Find where the given text appears and provide that cell's center as (x, y) coordinate. 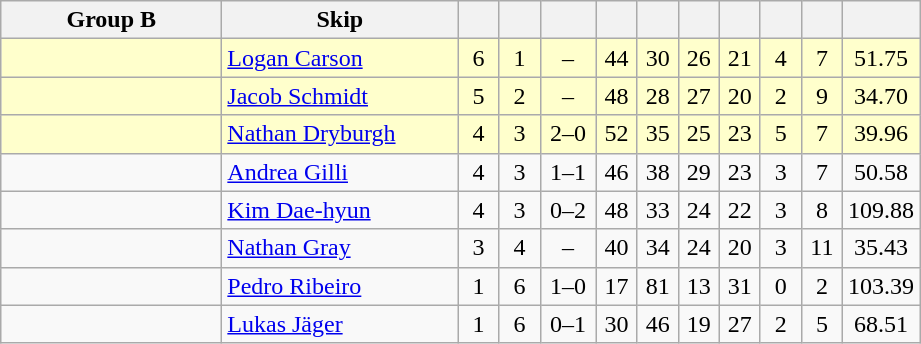
29 (698, 172)
33 (658, 210)
68.51 (880, 324)
Group B (112, 20)
13 (698, 286)
109.88 (880, 210)
38 (658, 172)
35 (658, 134)
31 (740, 286)
8 (822, 210)
22 (740, 210)
Pedro Ribeiro (340, 286)
35.43 (880, 248)
Kim Dae-hyun (340, 210)
Skip (340, 20)
34 (658, 248)
0 (780, 286)
52 (616, 134)
Nathan Gray (340, 248)
Jacob Schmidt (340, 96)
0–2 (568, 210)
26 (698, 58)
Lukas Jäger (340, 324)
103.39 (880, 286)
39.96 (880, 134)
28 (658, 96)
40 (616, 248)
44 (616, 58)
34.70 (880, 96)
Andrea Gilli (340, 172)
11 (822, 248)
1–0 (568, 286)
19 (698, 324)
81 (658, 286)
25 (698, 134)
51.75 (880, 58)
2–0 (568, 134)
Logan Carson (340, 58)
17 (616, 286)
21 (740, 58)
Nathan Dryburgh (340, 134)
0–1 (568, 324)
9 (822, 96)
1–1 (568, 172)
50.58 (880, 172)
